Output the (X, Y) coordinate of the center of the cell containing the given text.  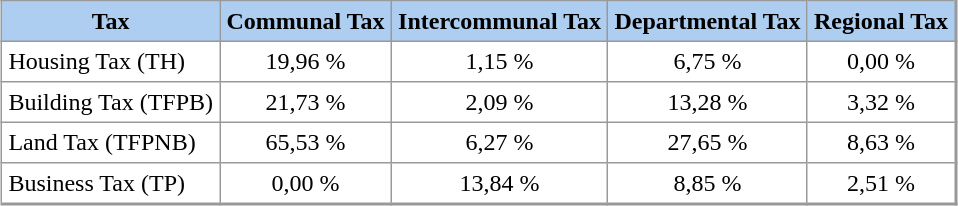
19,96 % (306, 61)
2,09 % (499, 102)
1,15 % (499, 61)
2,51 % (881, 184)
8,85 % (708, 184)
Building Tax (TFPB) (111, 102)
Departmental Tax (708, 21)
21,73 % (306, 102)
13,84 % (499, 184)
8,63 % (881, 142)
Business Tax (TP) (111, 184)
Communal Tax (306, 21)
Land Tax (TFPNB) (111, 142)
Regional Tax (881, 21)
6,27 % (499, 142)
13,28 % (708, 102)
3,32 % (881, 102)
6,75 % (708, 61)
27,65 % (708, 142)
65,53 % (306, 142)
Tax (111, 21)
Intercommunal Tax (499, 21)
Housing Tax (TH) (111, 61)
